Output the [x, y] coordinate of the center of the cell containing the given text.  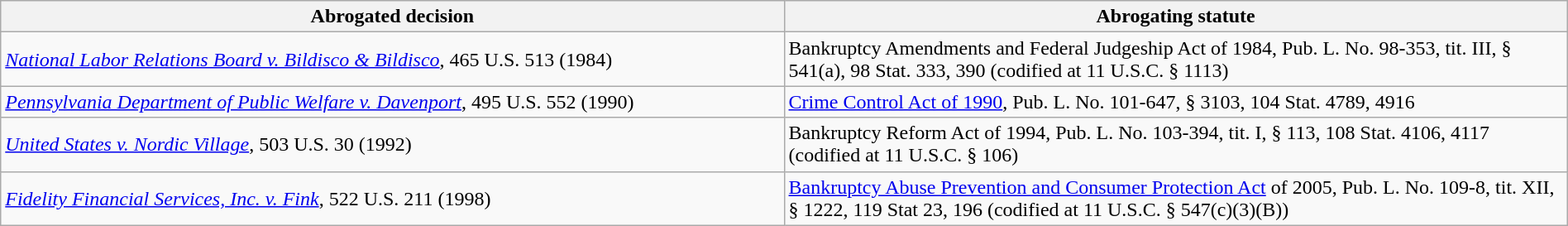
Bankruptcy Reform Act of 1994, Pub. L. No. 103-394, tit. I, § 113, 108 Stat. 4106, 4117 (codified at 11 U.S.C. § 106) [1176, 144]
Bankruptcy Amendments and Federal Judgeship Act of 1984, Pub. L. No. 98-353, tit. III, § 541(a), 98 Stat. 333, 390 (codified at 11 U.S.C. § 1113) [1176, 60]
Pennsylvania Department of Public Welfare v. Davenport, 495 U.S. 552 (1990) [392, 102]
Fidelity Financial Services, Inc. v. Fink, 522 U.S. 211 (1998) [392, 199]
Abrogated decision [392, 17]
Crime Control Act of 1990, Pub. L. No. 101-647, § 3103, 104 Stat. 4789, 4916 [1176, 102]
Abrogating statute [1176, 17]
United States v. Nordic Village, 503 U.S. 30 (1992) [392, 144]
National Labor Relations Board v. Bildisco & Bildisco, 465 U.S. 513 (1984) [392, 60]
